Return the [X, Y] coordinate for the center point of the cell that contains the specified text.  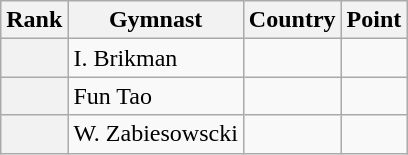
W. Zabiesowscki [156, 134]
Point [374, 20]
Fun Tao [156, 96]
I. Brikman [156, 58]
Gymnast [156, 20]
Rank [34, 20]
Country [292, 20]
